From the cell containing the given text, extract its center point as [x, y] coordinate. 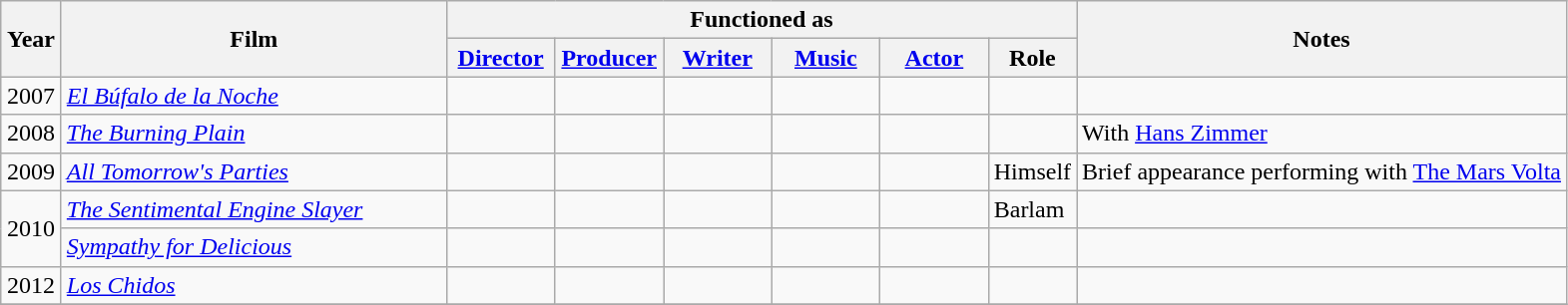
2008 [32, 134]
All Tomorrow's Parties [254, 171]
Barlam [1032, 209]
Director [501, 58]
Actor [934, 58]
Los Chidos [254, 285]
Sympathy for Delicious [254, 247]
El Búfalo de la Noche [254, 96]
Producer [609, 58]
The Sentimental Engine Slayer [254, 209]
Film [254, 39]
Year [32, 39]
Himself [1032, 171]
2010 [32, 228]
2009 [32, 171]
2012 [32, 285]
With Hans Zimmer [1321, 134]
The Burning Plain [254, 134]
Writer [717, 58]
Role [1032, 58]
Brief appearance performing with The Mars Volta [1321, 171]
Functioned as [761, 20]
Notes [1321, 39]
Music [826, 58]
2007 [32, 96]
